Capture the cell that displays the provided text and extract its (X, Y) central coordinate. 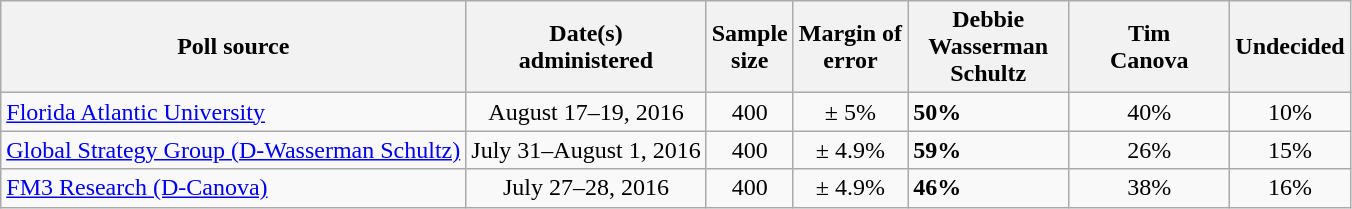
10% (1290, 112)
Florida Atlantic University (234, 112)
July 27–28, 2016 (586, 188)
TimCanova (1150, 47)
FM3 Research (D-Canova) (234, 188)
16% (1290, 188)
38% (1150, 188)
July 31–August 1, 2016 (586, 150)
Margin oferror (850, 47)
59% (988, 150)
Global Strategy Group (D-Wasserman Schultz) (234, 150)
50% (988, 112)
Poll source (234, 47)
46% (988, 188)
Undecided (1290, 47)
15% (1290, 150)
Samplesize (750, 47)
Date(s)administered (586, 47)
40% (1150, 112)
DebbieWasserman Schultz (988, 47)
26% (1150, 150)
August 17–19, 2016 (586, 112)
± 5% (850, 112)
